Extract the (x, y) coordinate from the center of the cell holding the provided text.  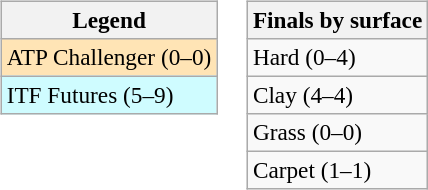
ATP Challenger (0–0) (108, 57)
Hard (0–4) (337, 57)
Carpet (1–1) (337, 171)
Finals by surface (337, 20)
ITF Futures (5–9) (108, 95)
Legend (108, 20)
Clay (4–4) (337, 95)
Grass (0–0) (337, 133)
